Return (x, y) of the center of cell containing provided text 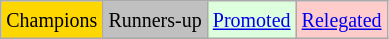
Runners-up (155, 20)
Relegated (342, 20)
Promoted (252, 20)
Champions (52, 20)
